Return (x, y) of the center of cell containing provided text 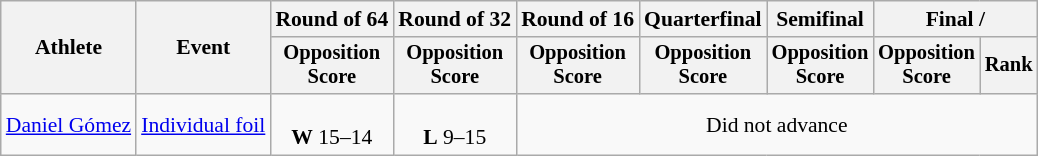
Rank (1009, 66)
W 15–14 (332, 124)
Final / (955, 19)
Individual foil (203, 124)
Event (203, 48)
Semifinal (820, 19)
Round of 64 (332, 19)
L 9–15 (454, 124)
Did not advance (776, 124)
Daniel Gómez (68, 124)
Round of 32 (454, 19)
Quarterfinal (703, 19)
Round of 16 (578, 19)
Athlete (68, 48)
